Return the (X, Y) coordinate for the center point of the cell that contains the specified text.  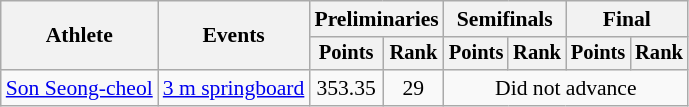
Events (234, 36)
Son Seong-cheol (80, 88)
Final (627, 19)
Did not advance (566, 88)
353.35 (346, 88)
Semifinals (505, 19)
29 (414, 88)
Preliminaries (376, 19)
3 m springboard (234, 88)
Athlete (80, 36)
